Return the [X, Y] coordinate for the center point of the cell that contains the specified text.  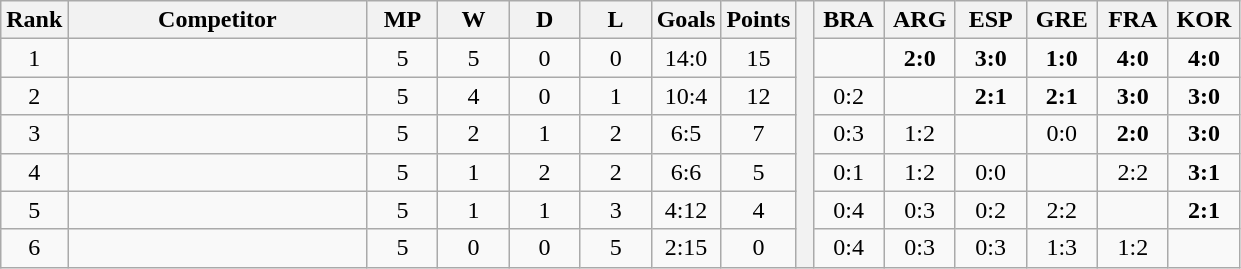
ESP [990, 20]
15 [758, 58]
Goals [686, 20]
6:5 [686, 134]
6:6 [686, 172]
7 [758, 134]
6 [34, 248]
ARG [920, 20]
D [544, 20]
BRA [848, 20]
GRE [1062, 20]
1:0 [1062, 58]
14:0 [686, 58]
W [474, 20]
0:1 [848, 172]
Points [758, 20]
FRA [1132, 20]
12 [758, 96]
4:12 [686, 210]
1:3 [1062, 248]
L [616, 20]
3:1 [1204, 172]
Competitor [218, 20]
2:15 [686, 248]
MP [402, 20]
KOR [1204, 20]
Rank [34, 20]
10:4 [686, 96]
